Locate the cell with the specified text and output its (X, Y) center coordinate. 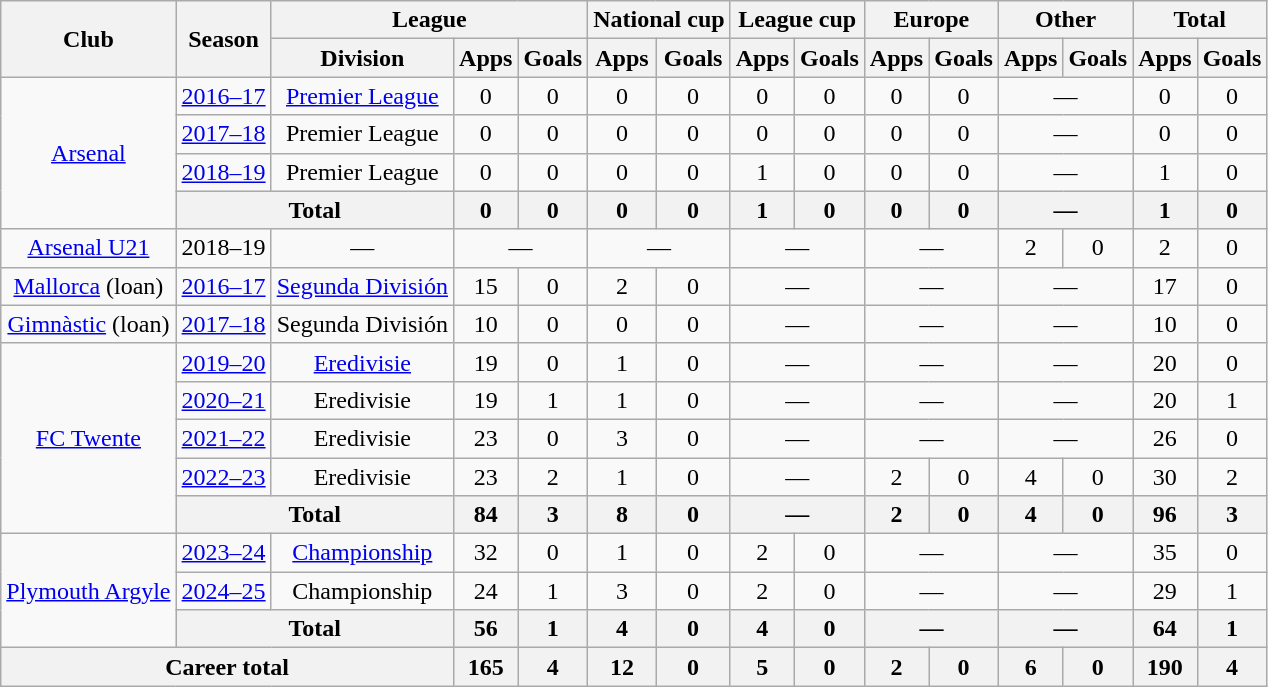
32 (486, 553)
6 (1030, 667)
30 (1165, 477)
Career total (228, 667)
League (430, 20)
League cup (797, 20)
84 (486, 515)
2023–24 (224, 553)
Club (88, 39)
Arsenal (88, 153)
17 (1165, 286)
96 (1165, 515)
29 (1165, 591)
FC Twente (88, 438)
64 (1165, 629)
2022–23 (224, 477)
8 (622, 515)
2020–21 (224, 400)
5 (762, 667)
56 (486, 629)
Season (224, 39)
Arsenal U21 (88, 248)
2024–25 (224, 591)
26 (1165, 438)
24 (486, 591)
Other (1065, 20)
Gimnàstic (loan) (88, 324)
12 (622, 667)
2021–22 (224, 438)
15 (486, 286)
190 (1165, 667)
35 (1165, 553)
Division (362, 58)
National cup (659, 20)
Mallorca (loan) (88, 286)
Europe (931, 20)
165 (486, 667)
2019–20 (224, 362)
Plymouth Argyle (88, 591)
